For the text-containing cell, return its midpoint in [X, Y] coordinate format. 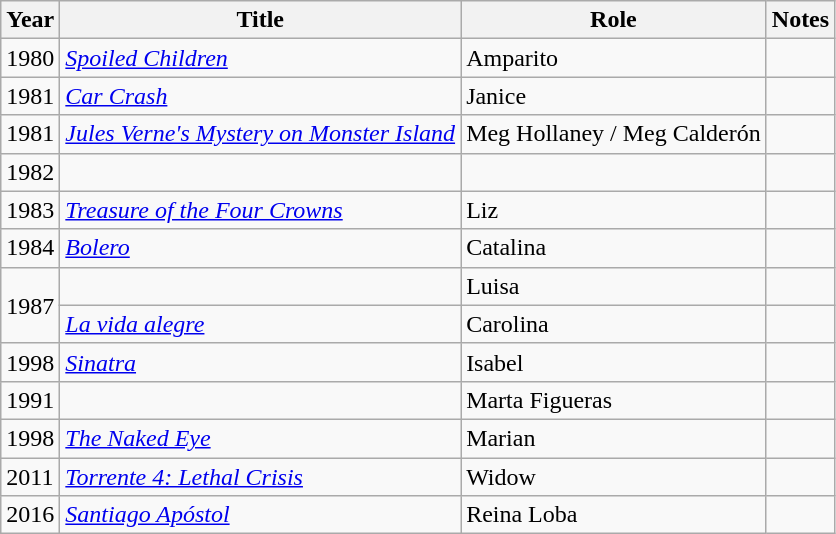
Widow [614, 477]
Torrente 4: Lethal Crisis [260, 477]
Carolina [614, 324]
The Naked Eye [260, 438]
1984 [30, 248]
Meg Hollaney / Meg Calderón [614, 134]
Luisa [614, 286]
Role [614, 20]
1982 [30, 172]
Bolero [260, 248]
La vida alegre [260, 324]
Santiago Apóstol [260, 515]
2016 [30, 515]
Marian [614, 438]
Title [260, 20]
Jules Verne's Mystery on Monster Island [260, 134]
Marta Figueras [614, 400]
1991 [30, 400]
Spoiled Children [260, 58]
2011 [30, 477]
1987 [30, 305]
1983 [30, 210]
1980 [30, 58]
Catalina [614, 248]
Amparito [614, 58]
Janice [614, 96]
Notes [800, 20]
Year [30, 20]
Treasure of the Four Crowns [260, 210]
Car Crash [260, 96]
Reina Loba [614, 515]
Liz [614, 210]
Sinatra [260, 362]
Isabel [614, 362]
